Return [X, Y] of the center of cell containing provided text 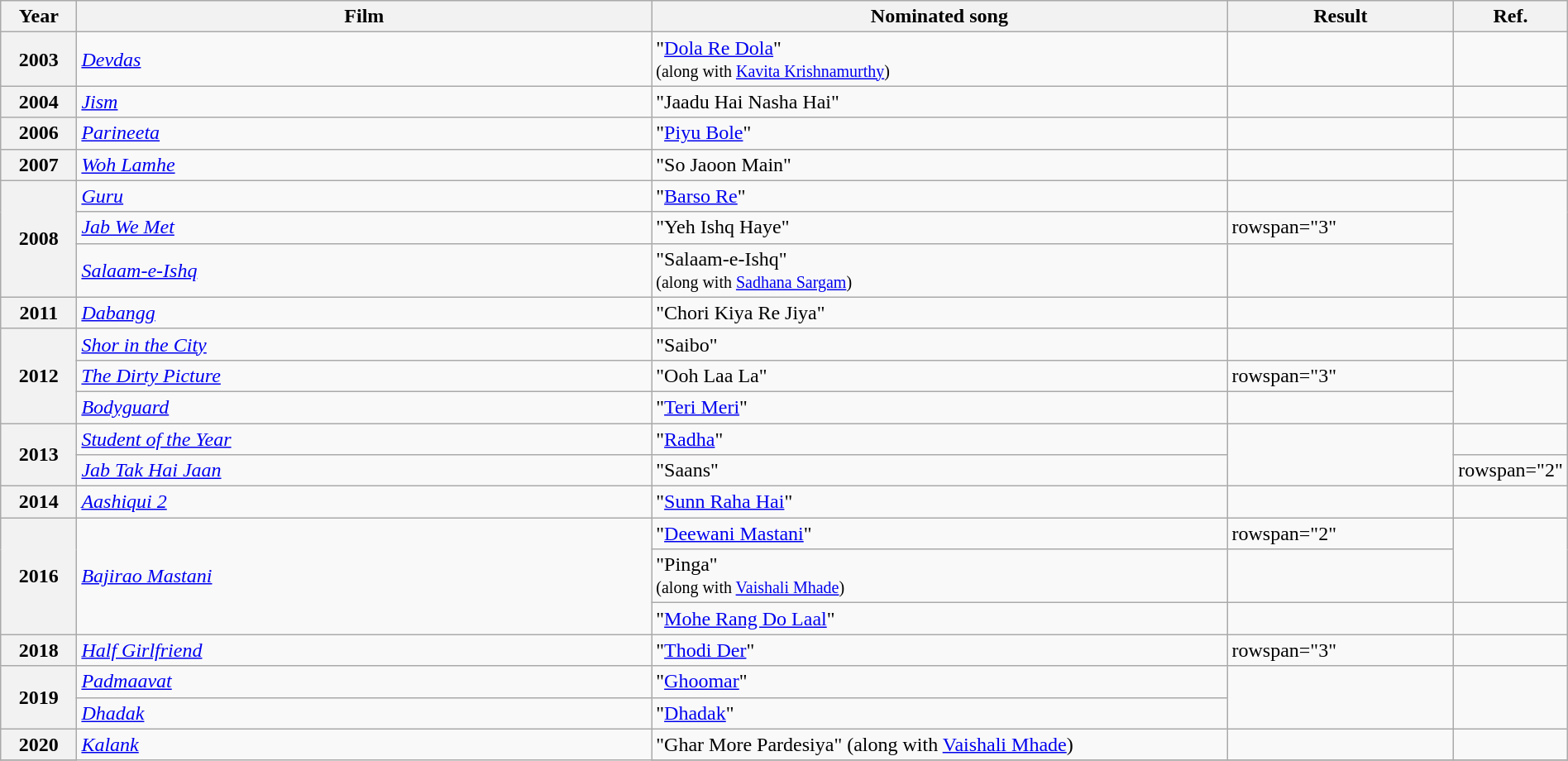
"Ghoomar" [939, 682]
Ref. [1511, 17]
"Mohe Rang Do Laal" [939, 619]
Devdas [364, 60]
2008 [39, 238]
Year [39, 17]
Half Girlfriend [364, 650]
Guru [364, 196]
"Saans" [939, 471]
Jism [364, 102]
"Sunn Raha Hai" [939, 502]
Kalank [364, 744]
The Dirty Picture [364, 376]
"So Jaoon Main" [939, 165]
"Jaadu Hai Nasha Hai" [939, 102]
Aashiqui 2 [364, 502]
2020 [39, 744]
"Deewani Mastani" [939, 534]
Bajirao Mastani [364, 576]
Jab We Met [364, 227]
Student of the Year [364, 439]
Dhadak [364, 713]
"Piyu Bole" [939, 133]
"Thodi Der" [939, 650]
"Yeh Ishq Haye" [939, 227]
Parineeta [364, 133]
"Ooh Laa La" [939, 376]
Bodyguard [364, 407]
Dabangg [364, 313]
Padmaavat [364, 682]
2003 [39, 60]
Jab Tak Hai Jaan [364, 471]
"Salaam-e-Ishq"(along with Sadhana Sargam) [939, 270]
Woh Lamhe [364, 165]
2004 [39, 102]
2014 [39, 502]
2006 [39, 133]
"Radha" [939, 439]
"Ghar More Pardesiya" (along with Vaishali Mhade) [939, 744]
Shor in the City [364, 344]
"Dola Re Dola"(along with Kavita Krishnamurthy) [939, 60]
Nominated song [939, 17]
Result [1341, 17]
2016 [39, 576]
Salaam-e-Ishq [364, 270]
2011 [39, 313]
"Pinga"(along with Vaishali Mhade) [939, 576]
2013 [39, 455]
"Chori Kiya Re Jiya" [939, 313]
"Dhadak" [939, 713]
"Saibo" [939, 344]
2019 [39, 697]
"Barso Re" [939, 196]
2007 [39, 165]
2018 [39, 650]
2012 [39, 376]
Film [364, 17]
"Teri Meri" [939, 407]
